Extract the (X, Y) coordinate from the center of the cell holding the provided text.  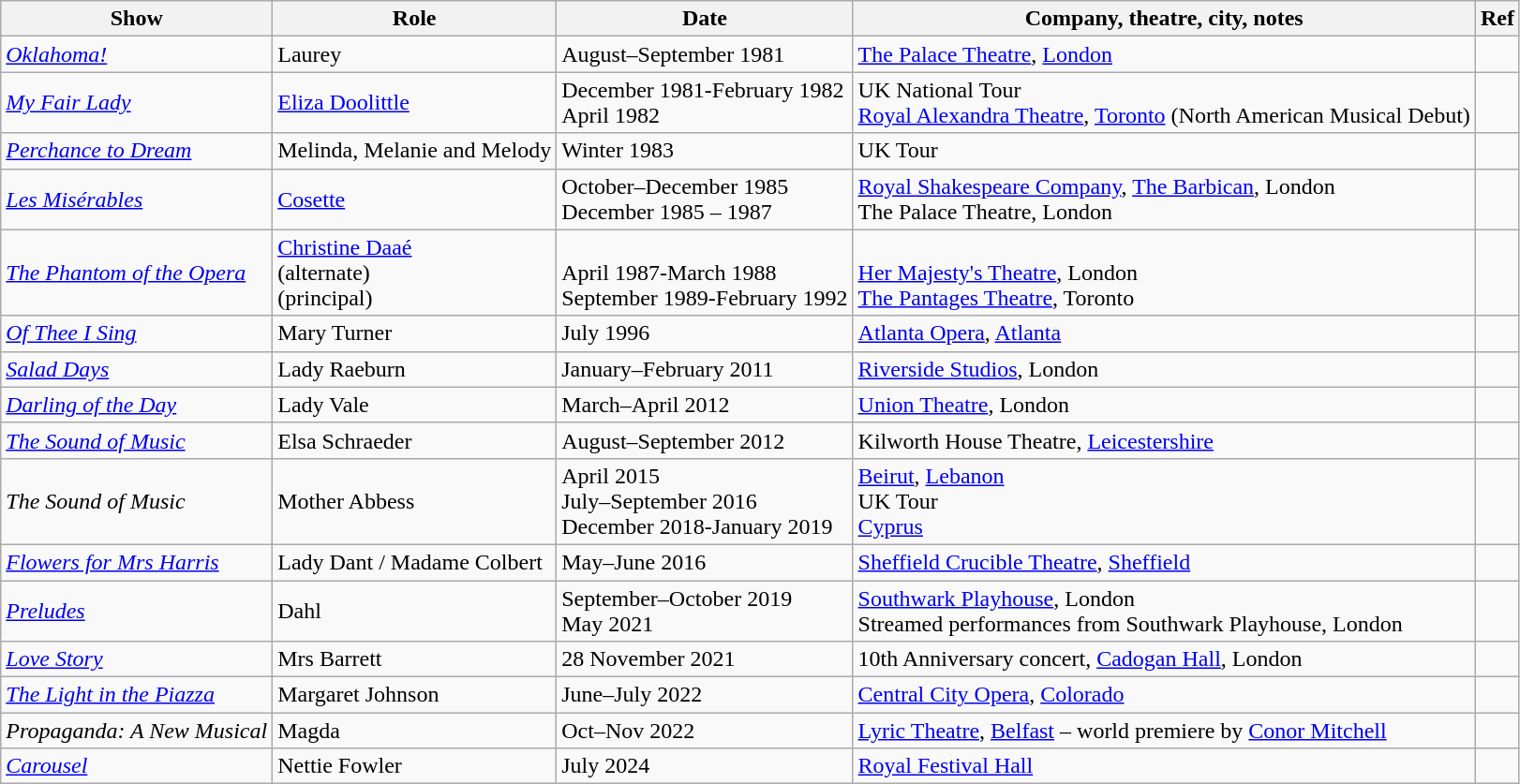
Of Thee I Sing (137, 333)
June–July 2022 (705, 695)
Mrs Barrett (414, 659)
April 2015July–September 2016December 2018-January 2019 (705, 501)
Winter 1983 (705, 151)
Laurey (414, 54)
Salad Days (137, 369)
Dahl (414, 611)
10th Anniversary concert, Cadogan Hall, London (1164, 659)
July 1996 (705, 333)
March–April 2012 (705, 405)
Show (137, 19)
July 2024 (705, 766)
Union Theatre, London (1164, 405)
Melinda, Melanie and Melody (414, 151)
28 November 2021 (705, 659)
Margaret Johnson (414, 695)
September–October 2019May 2021 (705, 611)
Christine Daaé(alternate)(principal) (414, 273)
Her Majesty's Theatre, LondonThe Pantages Theatre, Toronto (1164, 273)
December 1981-February 1982April 1982 (705, 103)
August–September 1981 (705, 54)
Date (705, 19)
Sheffield Crucible Theatre, Sheffield (1164, 562)
Lyric Theatre, Belfast – world premiere by Conor Mitchell (1164, 731)
Elsa Schraeder (414, 440)
My Fair Lady (137, 103)
Lady Raeburn (414, 369)
Role (414, 19)
Beirut, LebanonUK TourCyprus (1164, 501)
Mary Turner (414, 333)
Mother Abbess (414, 501)
Love Story (137, 659)
Kilworth House Theatre, Leicestershire (1164, 440)
Magda (414, 731)
UK National TourRoyal Alexandra Theatre, Toronto (North American Musical Debut) (1164, 103)
Cosette (414, 199)
April 1987-March 1988September 1989-February 1992 (705, 273)
October–December 1985December 1985 – 1987 (705, 199)
Ref (1498, 19)
Royal Shakespeare Company, The Barbican, LondonThe Palace Theatre, London (1164, 199)
August–September 2012 (705, 440)
Oct–Nov 2022 (705, 731)
Riverside Studios, London (1164, 369)
Darling of the Day (137, 405)
UK Tour (1164, 151)
Preludes (137, 611)
Propaganda: A New Musical (137, 731)
The Palace Theatre, London (1164, 54)
Perchance to Dream (137, 151)
Les Misérables (137, 199)
Lady Vale (414, 405)
Southwark Playhouse, LondonStreamed performances from Southwark Playhouse, London (1164, 611)
Royal Festival Hall (1164, 766)
January–February 2011 (705, 369)
The Light in the Piazza (137, 695)
Nettie Fowler (414, 766)
Company, theatre, city, notes (1164, 19)
Atlanta Opera, Atlanta (1164, 333)
The Phantom of the Opera (137, 273)
Oklahoma! (137, 54)
May–June 2016 (705, 562)
Central City Opera, Colorado (1164, 695)
Carousel (137, 766)
Flowers for Mrs Harris (137, 562)
Eliza Doolittle (414, 103)
Lady Dant / Madame Colbert (414, 562)
